Provide the [X, Y] coordinate of the cell's center where the given text is located.  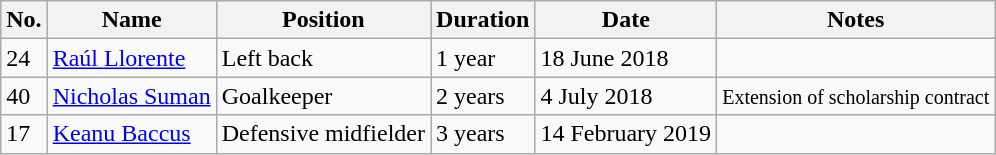
Defensive midfielder [323, 134]
3 years [483, 134]
Position [323, 20]
14 February 2019 [626, 134]
Duration [483, 20]
Name [132, 20]
Raúl Llorente [132, 58]
40 [24, 96]
Left back [323, 58]
24 [24, 58]
Goalkeeper [323, 96]
17 [24, 134]
1 year [483, 58]
Extension of scholarship contract [856, 96]
18 June 2018 [626, 58]
4 July 2018 [626, 96]
Nicholas Suman [132, 96]
2 years [483, 96]
Notes [856, 20]
Date [626, 20]
No. [24, 20]
Keanu Baccus [132, 134]
